Find where the given text appears and provide that cell's center as [X, Y] coordinate. 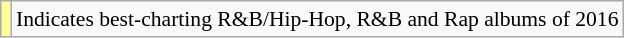
Indicates best-charting R&B/Hip-Hop, R&B and Rap albums of 2016 [318, 19]
